Extract the [x, y] coordinate from the center of the cell holding the provided text.  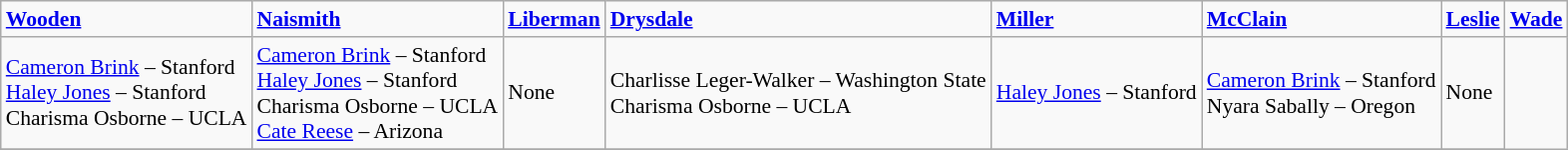
Cameron Brink – StanfordHaley Jones – StanfordCharisma Osborne – UCLACate Reese – Arizona [377, 93]
McClain [1322, 19]
Haley Jones – Stanford [1097, 93]
Charlisse Leger-Walker – Washington StateCharisma Osborne – UCLA [798, 93]
Liberman [554, 19]
Miller [1097, 19]
Drysdale [798, 19]
Cameron Brink – StanfordHaley Jones – StanfordCharisma Osborne – UCLA [127, 93]
Wooden [127, 19]
Wade [1536, 19]
Cameron Brink – StanfordNyara Sabally – Oregon [1322, 93]
Leslie [1472, 19]
Naismith [377, 19]
